Extract the [x, y] coordinate from the center of the cell holding the provided text.  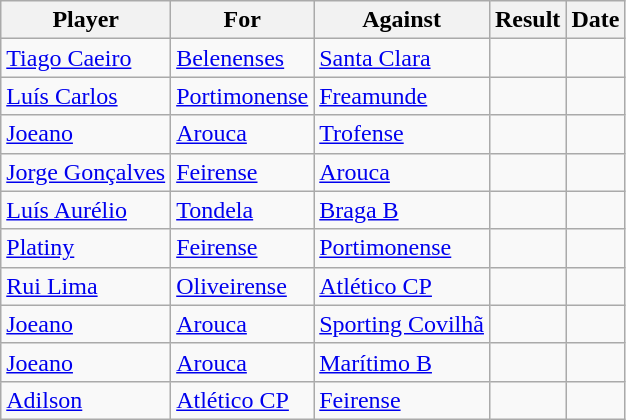
Trofense [402, 134]
Jorge Gonçalves [86, 172]
Freamunde [402, 96]
Tondela [242, 210]
Belenenses [242, 58]
Player [86, 20]
Santa Clara [402, 58]
Date [596, 20]
Rui Lima [86, 286]
Luís Carlos [86, 96]
Platiny [86, 248]
Marítimo B [402, 362]
Result [527, 20]
Braga B [402, 210]
Luís Aurélio [86, 210]
Sporting Covilhã [402, 324]
Oliveirense [242, 286]
Tiago Caeiro [86, 58]
Adilson [86, 400]
Against [402, 20]
For [242, 20]
